Output the [x, y] coordinate of the center of the cell containing the given text.  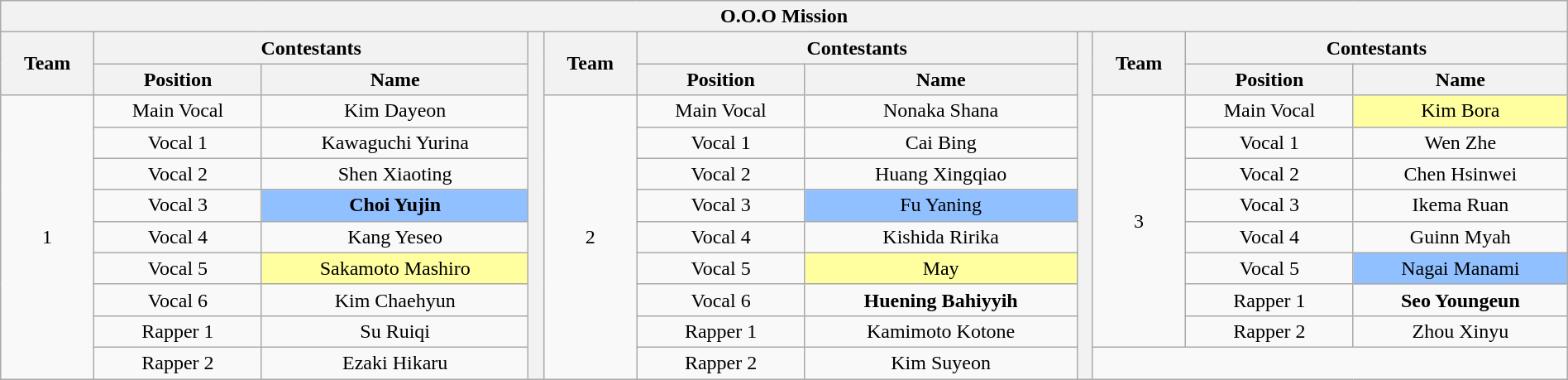
Nonaka Shana [941, 111]
Ezaki Hikaru [394, 363]
Kim Suyeon [941, 363]
1 [48, 237]
Kim Dayeon [394, 111]
O.O.O Mission [784, 17]
Ikema Ruan [1460, 205]
Su Ruiqi [394, 331]
Wen Zhe [1460, 142]
3 [1140, 221]
2 [590, 237]
Cai Bing [941, 142]
Zhou Xinyu [1460, 331]
Kim Bora [1460, 111]
Kawaguchi Yurina [394, 142]
Nagai Manami [1460, 268]
Shen Xiaoting [394, 174]
Choi Yujin [394, 205]
May [941, 268]
Kang Yeseo [394, 237]
Fu Yaning [941, 205]
Sakamoto Mashiro [394, 268]
Huening Bahiyyih [941, 300]
Huang Xingqiao [941, 174]
Guinn Myah [1460, 237]
Chen Hsinwei [1460, 174]
Kamimoto Kotone [941, 331]
Kim Chaehyun [394, 300]
Kishida Ririka [941, 237]
Seo Youngeun [1460, 300]
